Find where the given text appears and provide that cell's center as (x, y) coordinate. 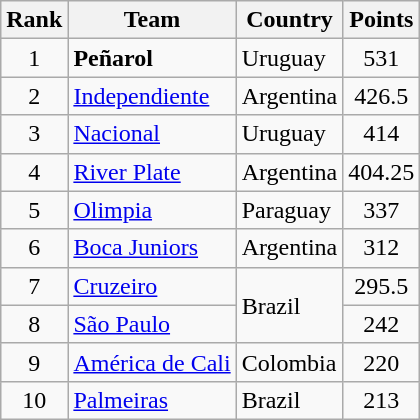
1 (34, 58)
295.5 (382, 286)
Points (382, 20)
10 (34, 400)
8 (34, 324)
Cruzeiro (152, 286)
Palmeiras (152, 400)
337 (382, 210)
Country (290, 20)
2 (34, 96)
Independiente (152, 96)
9 (34, 362)
5 (34, 210)
Rank (34, 20)
3 (34, 134)
404.25 (382, 172)
220 (382, 362)
6 (34, 248)
Paraguay (290, 210)
531 (382, 58)
7 (34, 286)
Colombia (290, 362)
América de Cali (152, 362)
River Plate (152, 172)
Nacional (152, 134)
Team (152, 20)
4 (34, 172)
312 (382, 248)
São Paulo (152, 324)
Boca Juniors (152, 248)
426.5 (382, 96)
Peñarol (152, 58)
242 (382, 324)
414 (382, 134)
Olimpia (152, 210)
213 (382, 400)
